Output the [x, y] coordinate of the center of the cell containing the given text.  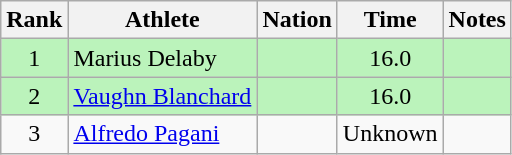
Marius Delaby [162, 58]
Nation [297, 20]
2 [34, 96]
Notes [477, 20]
3 [34, 134]
Time [390, 20]
1 [34, 58]
Rank [34, 20]
Unknown [390, 134]
Athlete [162, 20]
Vaughn Blanchard [162, 96]
Alfredo Pagani [162, 134]
